Find where the given text appears and provide that cell's center as (X, Y) coordinate. 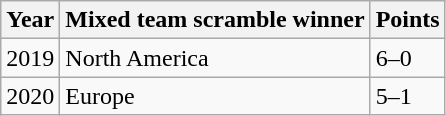
North America (215, 58)
Points (408, 20)
Europe (215, 96)
Mixed team scramble winner (215, 20)
Year (30, 20)
2020 (30, 96)
2019 (30, 58)
5–1 (408, 96)
6–0 (408, 58)
